Search for the cell housing the specified text and yield its [x, y] center coordinate. 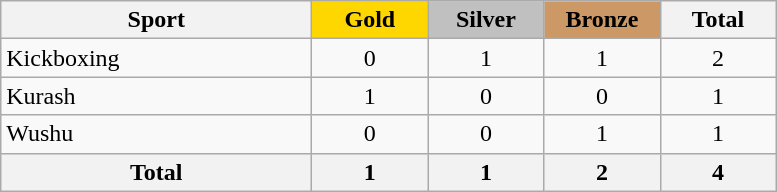
Wushu [156, 134]
Kurash [156, 96]
4 [718, 172]
Sport [156, 20]
Gold [370, 20]
Kickboxing [156, 58]
Silver [486, 20]
Bronze [602, 20]
